Provide the [x, y] coordinate of the cell's center where the given text is located.  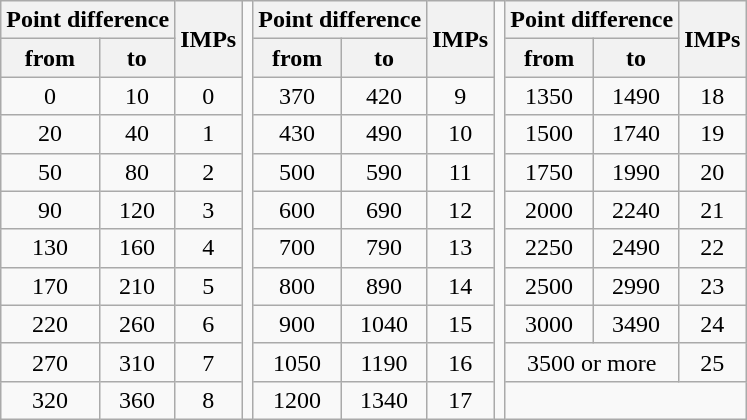
1340 [384, 400]
700 [298, 248]
500 [298, 172]
16 [460, 362]
260 [137, 324]
1200 [298, 400]
170 [50, 286]
2500 [550, 286]
1 [208, 134]
3500 or more [592, 362]
490 [384, 134]
890 [384, 286]
15 [460, 324]
9 [460, 96]
800 [298, 286]
600 [298, 210]
17 [460, 400]
420 [384, 96]
6 [208, 324]
320 [50, 400]
3000 [550, 324]
270 [50, 362]
430 [298, 134]
4 [208, 248]
23 [712, 286]
310 [137, 362]
21 [712, 210]
120 [137, 210]
790 [384, 248]
3490 [636, 324]
22 [712, 248]
2000 [550, 210]
11 [460, 172]
2240 [636, 210]
1050 [298, 362]
2990 [636, 286]
12 [460, 210]
690 [384, 210]
900 [298, 324]
1750 [550, 172]
1190 [384, 362]
1040 [384, 324]
7 [208, 362]
1350 [550, 96]
370 [298, 96]
80 [137, 172]
220 [50, 324]
18 [712, 96]
14 [460, 286]
590 [384, 172]
3 [208, 210]
5 [208, 286]
2 [208, 172]
13 [460, 248]
2250 [550, 248]
19 [712, 134]
1500 [550, 134]
1740 [636, 134]
160 [137, 248]
25 [712, 362]
90 [50, 210]
210 [137, 286]
50 [50, 172]
8 [208, 400]
24 [712, 324]
1490 [636, 96]
2490 [636, 248]
130 [50, 248]
1990 [636, 172]
40 [137, 134]
360 [137, 400]
